Capture the cell that displays the provided text and extract its (X, Y) central coordinate. 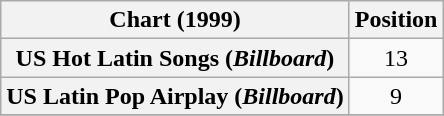
13 (396, 58)
US Hot Latin Songs (Billboard) (175, 58)
Position (396, 20)
9 (396, 96)
US Latin Pop Airplay (Billboard) (175, 96)
Chart (1999) (175, 20)
